Pinpoint the cell where the given text exists, returning its [x, y] midpoint coordinate. 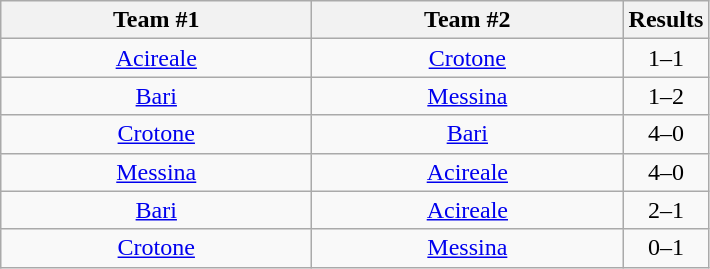
Team #2 [468, 20]
1–1 [666, 58]
Results [666, 20]
2–1 [666, 210]
1–2 [666, 96]
Team #1 [156, 20]
0–1 [666, 248]
